Return [x, y] of the center of cell containing provided text 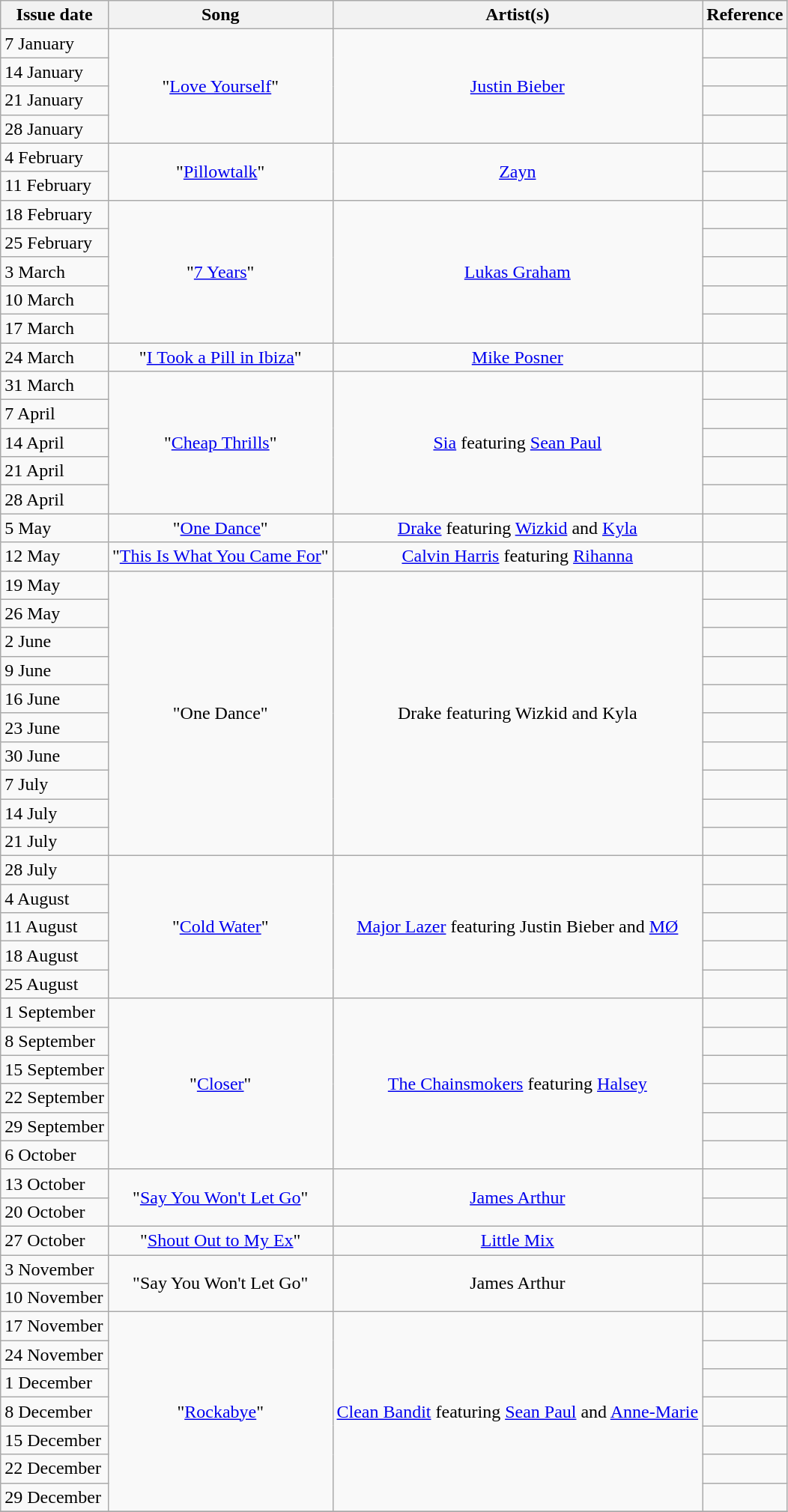
"Pillowtalk" [220, 171]
7 April [55, 414]
1 September [55, 1012]
Mike Posner [518, 357]
Song [220, 15]
"Cold Water" [220, 927]
7 July [55, 784]
22 September [55, 1098]
6 October [55, 1155]
2 June [55, 642]
Major Lazer featuring Justin Bieber and MØ [518, 927]
21 July [55, 842]
Sia featuring Sean Paul [518, 443]
3 March [55, 271]
14 January [55, 72]
23 June [55, 727]
"7 Years" [220, 271]
1 December [55, 1383]
26 May [55, 613]
8 September [55, 1041]
24 March [55, 357]
29 September [55, 1126]
"Love Yourself" [220, 86]
15 December [55, 1440]
Lukas Graham [518, 271]
17 November [55, 1326]
"Cheap Thrills" [220, 443]
"This Is What You Came For" [220, 556]
Calvin Harris featuring Rihanna [518, 556]
Issue date [55, 15]
16 June [55, 699]
13 October [55, 1183]
31 March [55, 386]
Little Mix [518, 1240]
20 October [55, 1212]
7 January [55, 43]
14 April [55, 443]
Reference [745, 15]
11 February [55, 186]
5 May [55, 528]
25 August [55, 984]
21 April [55, 471]
27 October [55, 1240]
Zayn [518, 171]
24 November [55, 1355]
17 March [55, 328]
18 February [55, 214]
14 July [55, 813]
21 January [55, 100]
10 March [55, 300]
22 December [55, 1469]
8 December [55, 1412]
Artist(s) [518, 15]
Justin Bieber [518, 86]
10 November [55, 1298]
30 June [55, 756]
28 January [55, 129]
15 September [55, 1069]
19 May [55, 585]
29 December [55, 1497]
18 August [55, 956]
"Rockabye" [220, 1412]
4 February [55, 157]
Clean Bandit featuring Sean Paul and Anne-Marie [518, 1412]
9 June [55, 670]
The Chainsmokers featuring Halsey [518, 1084]
28 April [55, 500]
12 May [55, 556]
"I Took a Pill in Ibiza" [220, 357]
"Closer" [220, 1084]
28 July [55, 870]
4 August [55, 899]
"Shout Out to My Ex" [220, 1240]
3 November [55, 1269]
11 August [55, 927]
25 February [55, 243]
